Extract the [x, y] coordinate from the center of the cell holding the provided text.  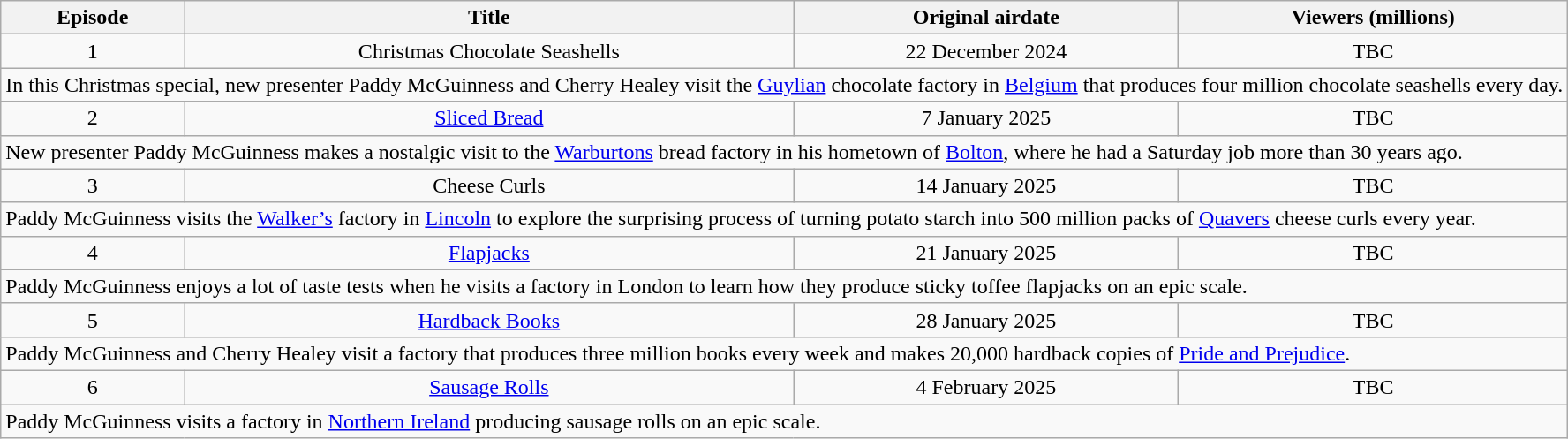
Sausage Rolls [489, 387]
Cheese Curls [489, 185]
3 [93, 185]
Paddy McGuinness enjoys a lot of taste tests when he visits a factory in London to learn how they produce sticky toffee flapjacks on an epic scale. [784, 286]
Flapjacks [489, 253]
Paddy McGuinness visits a factory in Northern Ireland producing sausage rolls on an epic scale. [784, 421]
Christmas Chocolate Seashells [489, 51]
Sliced Bread [489, 118]
22 December 2024 [986, 51]
Episode [93, 18]
Hardback Books [489, 320]
14 January 2025 [986, 185]
4 [93, 253]
28 January 2025 [986, 320]
6 [93, 387]
Original airdate [986, 18]
7 January 2025 [986, 118]
Viewers (millions) [1374, 18]
Title [489, 18]
4 February 2025 [986, 387]
5 [93, 320]
21 January 2025 [986, 253]
1 [93, 51]
2 [93, 118]
